Pinpoint the cell where the given text exists, returning its [X, Y] midpoint coordinate. 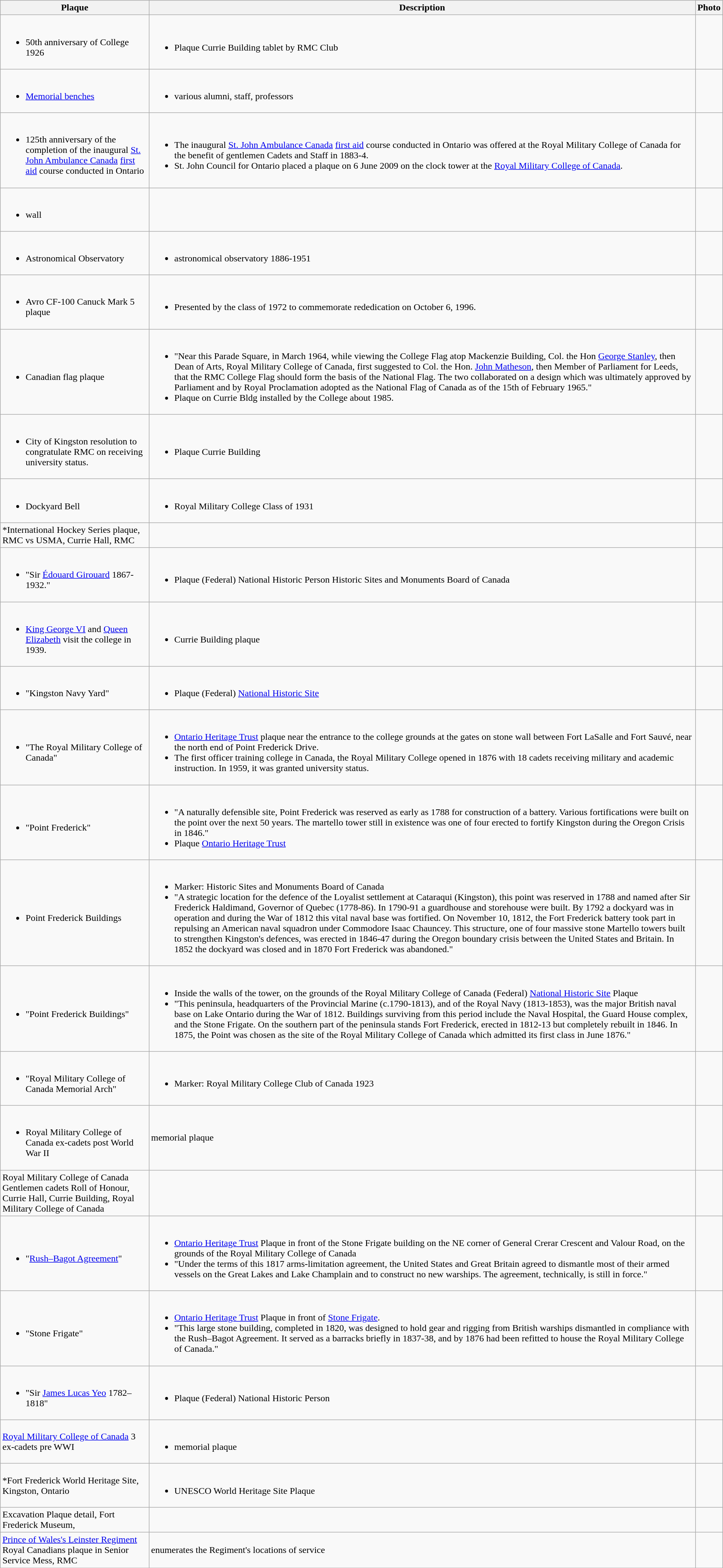
Plaque Currie Building [422, 446]
Avro CF-100 Canuck Mark 5 plaque [75, 302]
*Fort Frederick World Heritage Site, Kingston, Ontario [75, 1485]
King George VI and Queen Elizabeth visit the college in 1939. [75, 634]
"Rush–Bagot Agreement" [75, 1253]
Dockyard Bell [75, 500]
City of Kingston resolution to congratulate RMC on receiving university status. [75, 446]
"The Royal Military College of Canada" [75, 748]
Excavation Plaque detail, Fort Frederick Museum, [75, 1520]
Memorial benches [75, 91]
astronomical observatory 1886-1951 [422, 253]
Presented by the class of 1972 to commemorate rededication on October 6, 1996. [422, 302]
Description [422, 8]
Canadian flag plaque [75, 371]
Plaque (Federal) National Historic Site [422, 688]
Point Frederick Buildings [75, 913]
"Point Frederick" [75, 822]
Plaque (Federal) National Historic Person Historic Sites and Monuments Board of Canada [422, 575]
Currie Building plaque [422, 634]
Plaque Currie Building tablet by RMC Club [422, 42]
50th anniversary of College 1926 [75, 42]
"Stone Frigate" [75, 1328]
"Point Frederick Buildings" [75, 1009]
UNESCO World Heritage Site Plaque [422, 1485]
*International Hockey Series plaque, RMC vs USMA, Currie Hall, RMC [75, 535]
"Sir Édouard Girouard 1867-1932." [75, 575]
Prince of Wales's Leinster Regiment Royal Canadians plaque in Senior Service Mess, RMC [75, 1550]
wall [75, 209]
Royal Military College of Canada Gentlemen cadets Roll of Honour, Currie Hall, Currie Building, Royal Military College of Canada [75, 1193]
"Kingston Navy Yard" [75, 688]
Royal Military College Class of 1931 [422, 500]
Photo [709, 8]
"Royal Military College of Canada Memorial Arch" [75, 1078]
125th anniversary of the completion of the inaugural St. John Ambulance Canada first aid course conducted in Ontario [75, 150]
Marker: Royal Military College Club of Canada 1923 [422, 1078]
Plaque [75, 8]
"Sir James Lucas Yeo 1782–1818" [75, 1393]
various alumni, staff, professors [422, 91]
Royal Military College of Canada 3 ex-cadets pre WWI [75, 1442]
Plaque (Federal) National Historic Person [422, 1393]
Royal Military College of Canada ex-cadets post World War II [75, 1137]
Astronomical Observatory [75, 253]
enumerates the Regiment's locations of service [422, 1550]
